Output the (X, Y) coordinate of the center of the cell containing the given text.  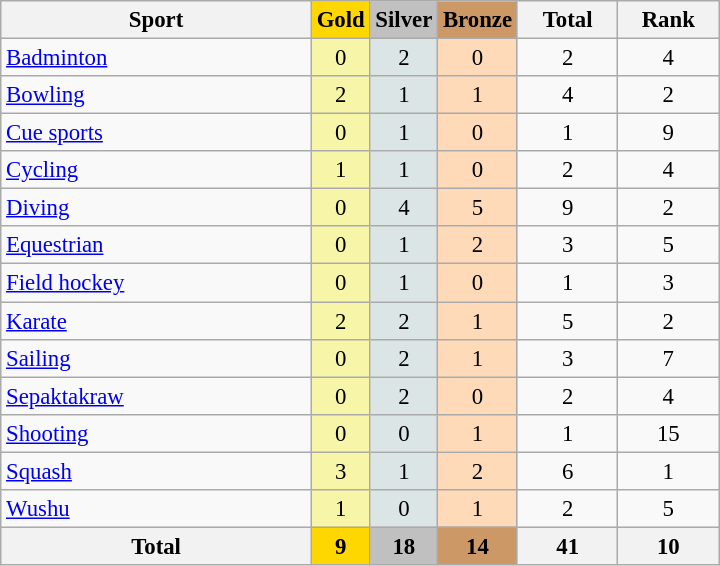
Bowling (156, 95)
Squash (156, 471)
15 (668, 433)
Karate (156, 321)
Diving (156, 208)
Cycling (156, 170)
Field hockey (156, 283)
Gold (340, 20)
Sailing (156, 358)
10 (668, 546)
Shooting (156, 433)
Rank (668, 20)
Wushu (156, 509)
Cue sports (156, 133)
Equestrian (156, 245)
6 (568, 471)
18 (404, 546)
Badminton (156, 58)
Bronze (478, 20)
Sport (156, 20)
Silver (404, 20)
Sepaktakraw (156, 396)
41 (568, 546)
7 (668, 358)
14 (478, 546)
